Output the [X, Y] coordinate of the center of the cell containing the given text.  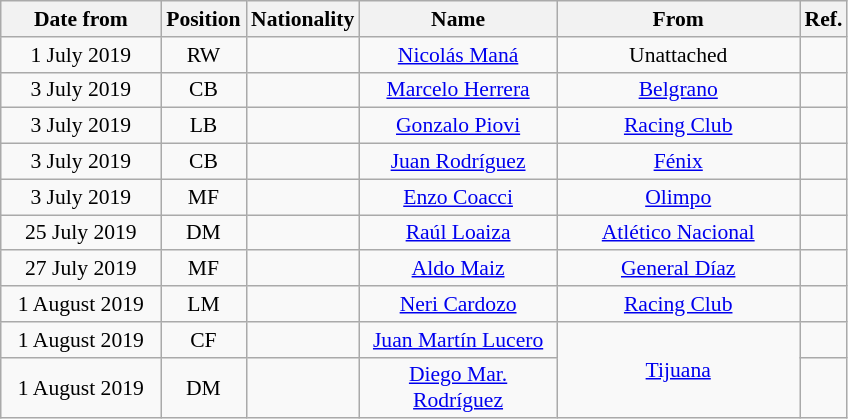
Gonzalo Piovi [458, 126]
27 July 2019 [81, 269]
Atlético Nacional [678, 233]
Name [458, 19]
Fénix [678, 162]
LB [204, 126]
Olimpo [678, 197]
Juan Rodríguez [458, 162]
Position [204, 19]
General Díaz [678, 269]
Juan Martín Lucero [458, 340]
Unattached [678, 55]
Diego Mar. Rodríguez [458, 388]
Tijuana [678, 370]
Marcelo Herrera [458, 90]
Date from [81, 19]
25 July 2019 [81, 233]
Nationality [302, 19]
CF [204, 340]
RW [204, 55]
Enzo Coacci [458, 197]
Belgrano [678, 90]
From [678, 19]
Ref. [824, 19]
Nicolás Maná [458, 55]
Neri Cardozo [458, 304]
Raúl Loaiza [458, 233]
LM [204, 304]
1 July 2019 [81, 55]
Aldo Maiz [458, 269]
